Extract the [X, Y] coordinate from the center of the cell holding the provided text.  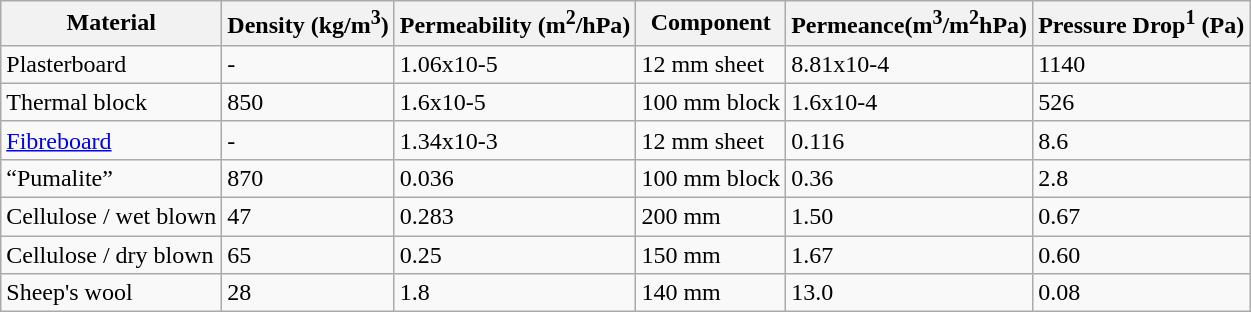
Thermal block [112, 102]
1.6x10-5 [515, 102]
1140 [1142, 64]
1.34x10-3 [515, 140]
0.67 [1142, 217]
150 mm [711, 255]
Density (kg/m3) [308, 24]
526 [1142, 102]
Pressure Drop1 (Pa) [1142, 24]
Permeance(m3/m2hPa) [910, 24]
0.08 [1142, 293]
Material [112, 24]
0.25 [515, 255]
Plasterboard [112, 64]
13.0 [910, 293]
47 [308, 217]
2.8 [1142, 178]
1.8 [515, 293]
Cellulose / wet blown [112, 217]
0.116 [910, 140]
Component [711, 24]
0.60 [1142, 255]
1.50 [910, 217]
65 [308, 255]
1.67 [910, 255]
“Pumalite” [112, 178]
Cellulose / dry blown [112, 255]
870 [308, 178]
0.283 [515, 217]
8.81x10-4 [910, 64]
850 [308, 102]
0.036 [515, 178]
Fibreboard [112, 140]
200 mm [711, 217]
28 [308, 293]
8.6 [1142, 140]
0.36 [910, 178]
Sheep's wool [112, 293]
140 mm [711, 293]
Permeability (m2/hPa) [515, 24]
1.06x10-5 [515, 64]
1.6x10-4 [910, 102]
